Provide the (X, Y) coordinate of the cell's center where the given text is located.  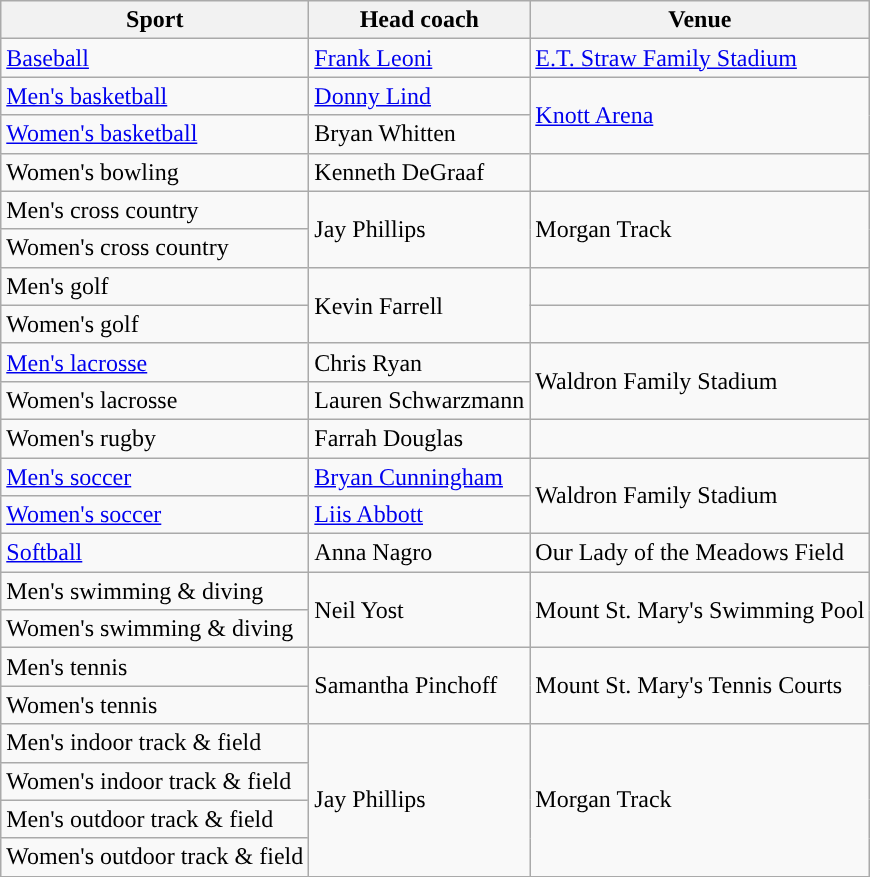
Men's swimming & diving (155, 591)
Liis Abbott (420, 515)
Women's outdoor track & field (155, 857)
Baseball (155, 58)
Men's indoor track & field (155, 743)
Men's tennis (155, 667)
Men's basketball (155, 96)
Head coach (420, 20)
Our Lady of the Meadows Field (700, 553)
Men's cross country (155, 210)
Softball (155, 553)
Women's cross country (155, 248)
Kevin Farrell (420, 305)
Women's tennis (155, 705)
Women's soccer (155, 515)
Women's indoor track & field (155, 781)
Women's swimming & diving (155, 629)
Men's lacrosse (155, 362)
Men's golf (155, 286)
Chris Ryan (420, 362)
Lauren Schwarzmann (420, 400)
Women's rugby (155, 438)
Men's outdoor track & field (155, 819)
Bryan Cunningham (420, 477)
Venue (700, 20)
Donny Lind (420, 96)
Bryan Whitten (420, 134)
Sport (155, 20)
E.T. Straw Family Stadium (700, 58)
Mount St. Mary's Tennis Courts (700, 686)
Men's soccer (155, 477)
Kenneth DeGraaf (420, 172)
Knott Arena (700, 115)
Mount St. Mary's Swimming Pool (700, 610)
Anna Nagro (420, 553)
Women's basketball (155, 134)
Farrah Douglas (420, 438)
Frank Leoni (420, 58)
Women's bowling (155, 172)
Women's golf (155, 324)
Women's lacrosse (155, 400)
Neil Yost (420, 610)
Samantha Pinchoff (420, 686)
